From the cell containing the given text, extract its center point as (x, y) coordinate. 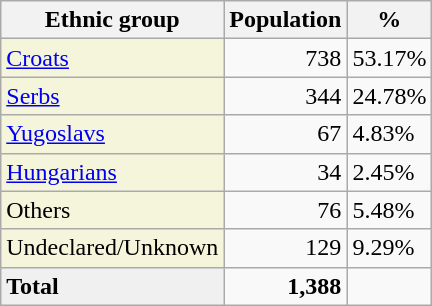
5.48% (390, 210)
34 (286, 172)
Ethnic group (112, 20)
1,388 (286, 286)
76 (286, 210)
344 (286, 96)
9.29% (390, 248)
% (390, 20)
Population (286, 20)
Undeclared/Unknown (112, 248)
67 (286, 134)
Others (112, 210)
129 (286, 248)
2.45% (390, 172)
24.78% (390, 96)
Total (112, 286)
Hungarians (112, 172)
53.17% (390, 58)
Yugoslavs (112, 134)
4.83% (390, 134)
738 (286, 58)
Croats (112, 58)
Serbs (112, 96)
